Find where the given text appears and provide that cell's center as (X, Y) coordinate. 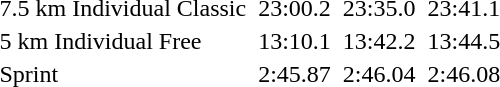
13:10.1 (295, 41)
13:42.2 (379, 41)
